Scan for the cell matching the given text and deliver its [X, Y] coordinate at center. 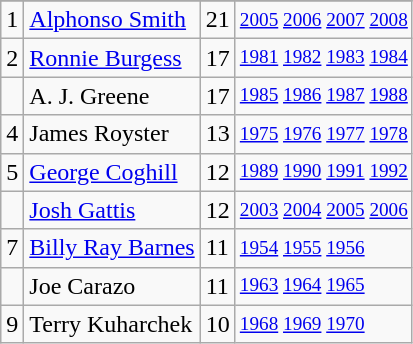
A. J. Greene [112, 96]
James Royster [112, 134]
Josh Gattis [112, 210]
Billy Ray Barnes [112, 248]
2 [12, 58]
Ronnie Burgess [112, 58]
4 [12, 134]
1 [12, 20]
2003 2004 2005 2006 [324, 210]
21 [218, 20]
9 [12, 324]
Terry Kuharchek [112, 324]
5 [12, 172]
George Coghill [112, 172]
1975 1976 1977 1978 [324, 134]
1968 1969 1970 [324, 324]
Joe Carazo [112, 286]
1989 1990 1991 1992 [324, 172]
7 [12, 248]
2005 2006 2007 2008 [324, 20]
1985 1986 1987 1988 [324, 96]
Alphonso Smith [112, 20]
1963 1964 1965 [324, 286]
13 [218, 134]
1954 1955 1956 [324, 248]
10 [218, 324]
1981 1982 1983 1984 [324, 58]
